Provide the [x, y] coordinate of the cell's center where the given text is located.  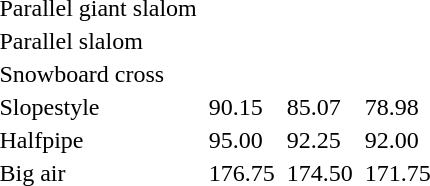
85.07 [320, 107]
92.25 [320, 140]
90.15 [242, 107]
95.00 [242, 140]
